Scan for the cell matching the given text and deliver its (x, y) coordinate at center. 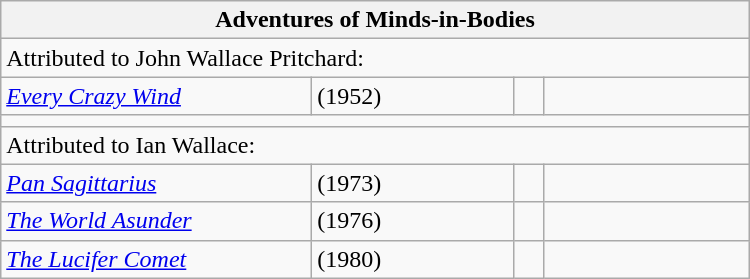
(1980) (413, 259)
Every Crazy Wind (156, 96)
Pan Sagittarius (156, 183)
The World Asunder (156, 221)
Adventures of Minds-in-Bodies (375, 20)
(1952) (413, 96)
Attributed to John Wallace Pritchard: (375, 58)
(1976) (413, 221)
(1973) (413, 183)
The Lucifer Comet (156, 259)
Attributed to Ian Wallace: (375, 145)
